Pinpoint the cell where the given text exists, returning its [X, Y] midpoint coordinate. 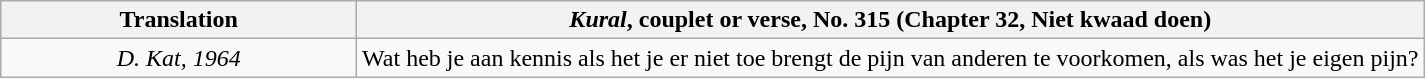
Wat heb je aan kennis als het je er niet toe brengt de pijn van anderen te voorkomen, als was het je eigen pijn? [890, 58]
D. Kat, 1964 [179, 58]
Translation [179, 20]
Kural, couplet or verse, No. 315 (Chapter 32, Niet kwaad doen) [890, 20]
